Search for the cell housing the specified text and yield its [x, y] center coordinate. 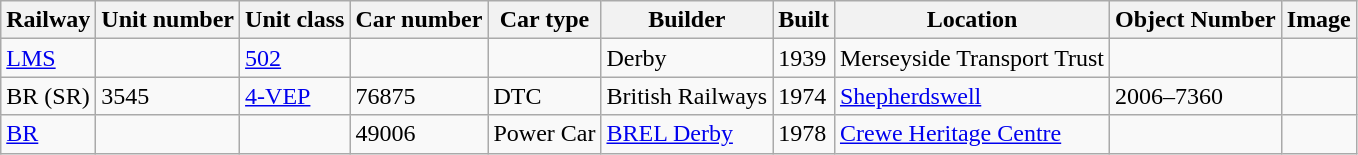
Location [972, 20]
Unit class [295, 20]
Builder [687, 20]
Shepherdswell [972, 96]
3545 [168, 96]
49006 [419, 134]
502 [295, 58]
Car number [419, 20]
BR [48, 134]
Railway [48, 20]
1939 [804, 58]
Power Car [544, 134]
Derby [687, 58]
BREL Derby [687, 134]
Crewe Heritage Centre [972, 134]
British Railways [687, 96]
LMS [48, 58]
DTC [544, 96]
Object Number [1196, 20]
Built [804, 20]
4-VEP [295, 96]
Car type [544, 20]
1978 [804, 134]
1974 [804, 96]
Unit number [168, 20]
76875 [419, 96]
Image [1318, 20]
2006–7360 [1196, 96]
Merseyside Transport Trust [972, 58]
BR (SR) [48, 96]
